Capture the cell that displays the provided text and extract its (x, y) central coordinate. 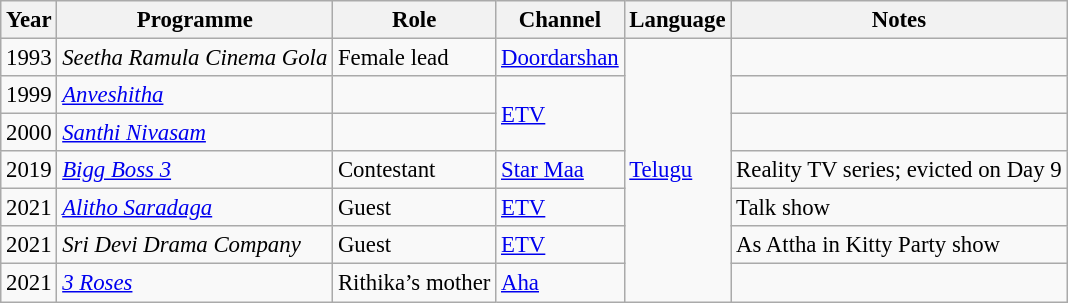
Anveshitha (195, 95)
Aha (560, 283)
Role (414, 20)
Sri Devi Drama Company (195, 245)
2019 (29, 170)
Star Maa (560, 170)
Telugu (678, 170)
1999 (29, 95)
Channel (560, 20)
2000 (29, 133)
Talk show (899, 208)
1993 (29, 58)
Contestant (414, 170)
Year (29, 20)
3 Roses (195, 283)
Bigg Boss 3 (195, 170)
Rithika’s mother (414, 283)
Seetha Ramula Cinema Gola (195, 58)
Santhi Nivasam (195, 133)
Language (678, 20)
Notes (899, 20)
Female lead (414, 58)
Alitho Saradaga (195, 208)
Programme (195, 20)
Doordarshan (560, 58)
As Attha in Kitty Party show (899, 245)
Reality TV series; evicted on Day 9 (899, 170)
